From the cell containing the given text, extract its center point as (x, y) coordinate. 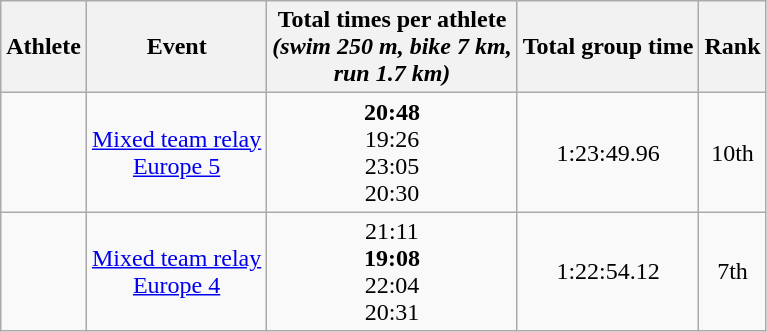
10th (732, 152)
7th (732, 272)
Athlete (44, 47)
Total group time (608, 47)
Rank (732, 47)
Total times per athlete (swim 250 m, bike 7 km, run 1.7 km) (392, 47)
21:1119:0822:0420:31 (392, 272)
1:22:54.12 (608, 272)
20:4819:2623:0520:30 (392, 152)
Mixed team relay Europe 5 (176, 152)
Mixed team relay Europe 4 (176, 272)
Event (176, 47)
1:23:49.96 (608, 152)
